Scan for the cell matching the given text and deliver its [x, y] coordinate at center. 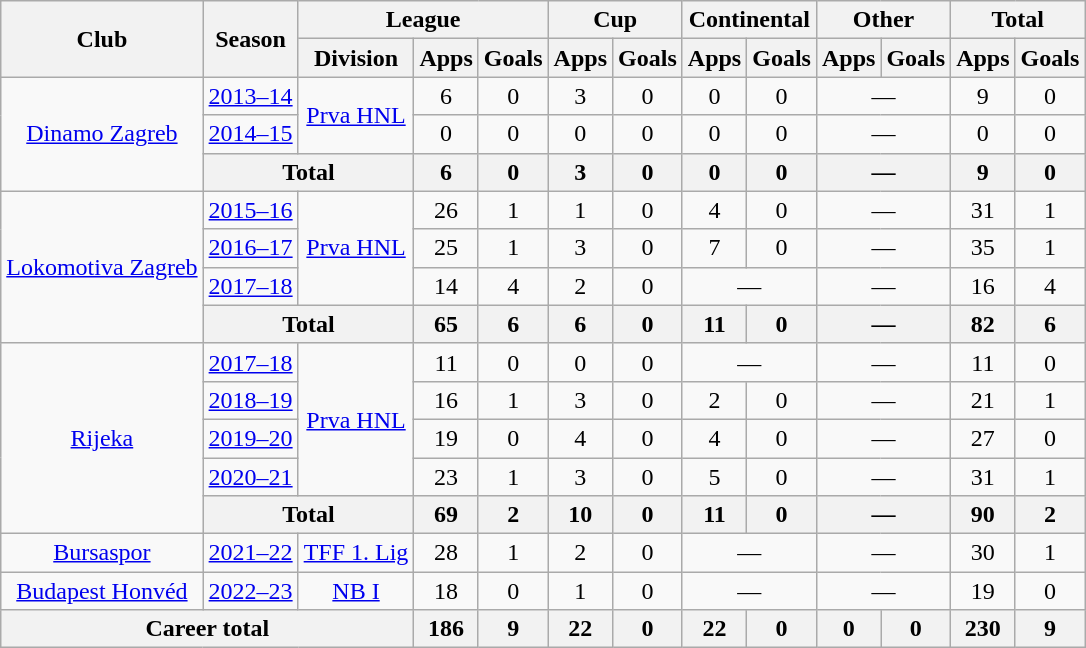
25 [446, 248]
2016–17 [250, 248]
230 [983, 629]
Season [250, 39]
NB I [356, 591]
2014–15 [250, 134]
186 [446, 629]
18 [446, 591]
2015–16 [250, 210]
Rijeka [102, 438]
26 [446, 210]
2021–22 [250, 553]
Budapest Honvéd [102, 591]
Dinamo Zagreb [102, 134]
Division [356, 58]
Continental [749, 20]
Club [102, 39]
2018–19 [250, 400]
2019–20 [250, 438]
23 [446, 477]
14 [446, 286]
2020–21 [250, 477]
Bursaspor [102, 553]
10 [580, 515]
TFF 1. Lig [356, 553]
21 [983, 400]
5 [714, 477]
7 [714, 248]
65 [446, 324]
Other [883, 20]
69 [446, 515]
2013–14 [250, 96]
28 [446, 553]
Lokomotiva Zagreb [102, 267]
82 [983, 324]
90 [983, 515]
League [423, 20]
35 [983, 248]
27 [983, 438]
Career total [208, 629]
30 [983, 553]
2022–23 [250, 591]
Cup [615, 20]
